Detect which cell encompasses the target text, then output its (X, Y) center coordinate. 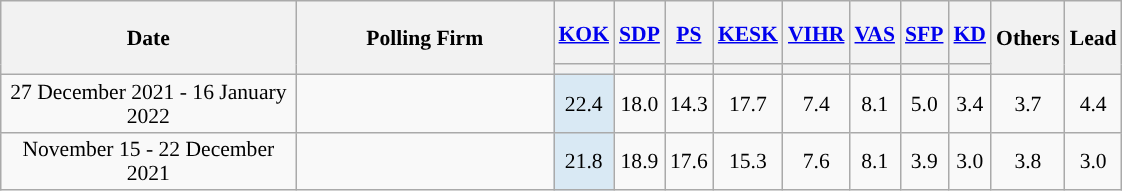
KOK (584, 32)
Polling Firm (425, 38)
14.3 (689, 103)
22.4 (584, 103)
Date (148, 38)
Others (1028, 38)
3.8 (1028, 161)
3.9 (924, 161)
VAS (874, 32)
7.4 (816, 103)
7.6 (816, 161)
KD (970, 32)
18.9 (640, 161)
November 15 - 22 December 2021 (148, 161)
SDP (640, 32)
PS (689, 32)
5.0 (924, 103)
3.7 (1028, 103)
KESK (748, 32)
18.0 (640, 103)
17.6 (689, 161)
15.3 (748, 161)
VIHR (816, 32)
SFP (924, 32)
17.7 (748, 103)
21.8 (584, 161)
4.4 (1094, 103)
Lead (1094, 38)
3.4 (970, 103)
27 December 2021 - 16 January 2022 (148, 103)
